For the text-containing cell, return its midpoint in (X, Y) coordinate format. 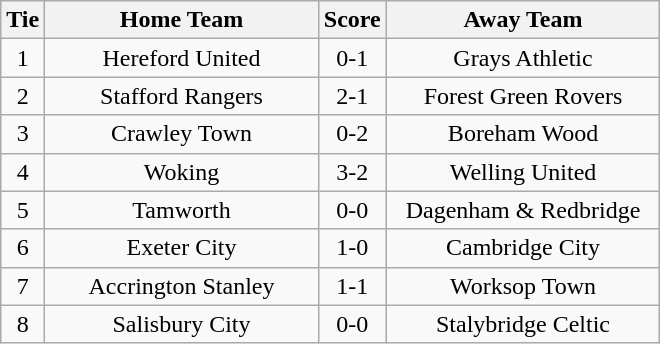
4 (23, 172)
3-2 (352, 172)
Salisbury City (182, 324)
Exeter City (182, 248)
Boreham Wood (523, 134)
Accrington Stanley (182, 286)
0-2 (352, 134)
1-0 (352, 248)
Crawley Town (182, 134)
Score (352, 20)
Stalybridge Celtic (523, 324)
Tie (23, 20)
1 (23, 58)
2-1 (352, 96)
3 (23, 134)
5 (23, 210)
8 (23, 324)
Stafford Rangers (182, 96)
7 (23, 286)
6 (23, 248)
0-1 (352, 58)
Cambridge City (523, 248)
Hereford United (182, 58)
Forest Green Rovers (523, 96)
Welling United (523, 172)
Woking (182, 172)
Worksop Town (523, 286)
Dagenham & Redbridge (523, 210)
Away Team (523, 20)
1-1 (352, 286)
Grays Athletic (523, 58)
Tamworth (182, 210)
Home Team (182, 20)
2 (23, 96)
